Capture the cell that displays the provided text and extract its (X, Y) central coordinate. 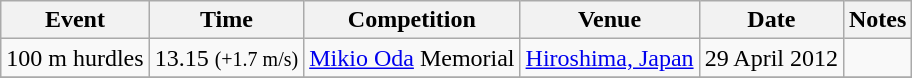
Notes (877, 20)
100 m hurdles (75, 58)
Competition (412, 20)
Hiroshima, Japan (610, 58)
Time (226, 20)
Date (771, 20)
Mikio Oda Memorial (412, 58)
29 April 2012 (771, 58)
Venue (610, 20)
13.15 (+1.7 m/s) (226, 58)
Event (75, 20)
